Extract the (x, y) coordinate from the center of the cell holding the provided text.  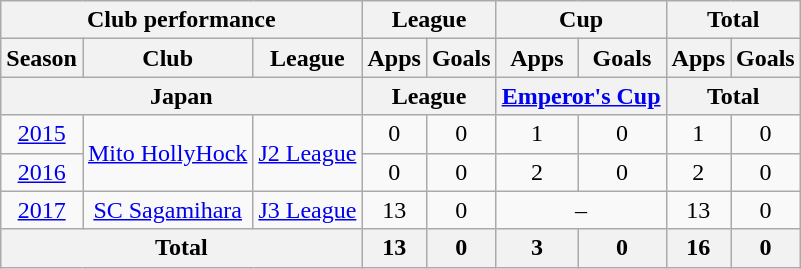
Club performance (182, 20)
Season (42, 58)
Japan (182, 96)
Mito HollyHock (167, 153)
Emperor's Cup (581, 96)
Club (167, 58)
3 (537, 248)
SC Sagamihara (167, 210)
Cup (581, 20)
J2 League (308, 153)
– (581, 210)
16 (698, 248)
2017 (42, 210)
2015 (42, 134)
J3 League (308, 210)
2016 (42, 172)
